From the cell containing the given text, extract its center point as [x, y] coordinate. 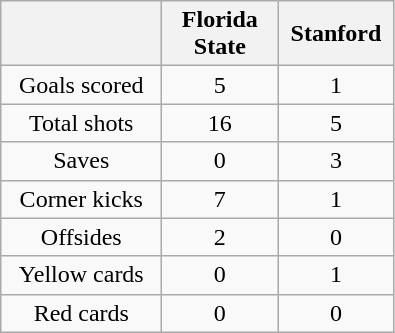
Total shots [82, 123]
Florida State [220, 34]
7 [220, 199]
Yellow cards [82, 275]
2 [220, 237]
Goals scored [82, 85]
Red cards [82, 313]
16 [220, 123]
3 [336, 161]
Offsides [82, 237]
Stanford [336, 34]
Corner kicks [82, 199]
Saves [82, 161]
